Search for the cell housing the specified text and yield its (x, y) center coordinate. 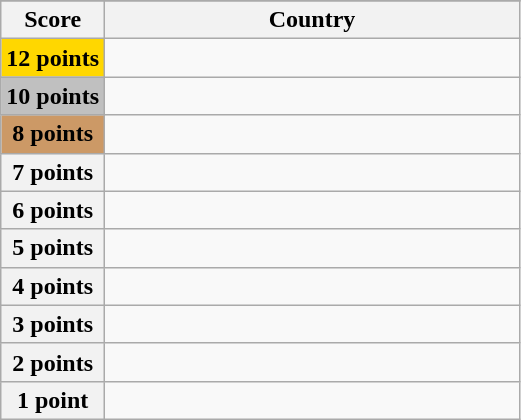
12 points (53, 58)
3 points (53, 324)
Country (312, 20)
1 point (53, 400)
8 points (53, 134)
6 points (53, 210)
10 points (53, 96)
5 points (53, 248)
Score (53, 20)
7 points (53, 172)
2 points (53, 362)
4 points (53, 286)
